Identify which cell holds the provided text, then report its (X, Y) central coordinate. 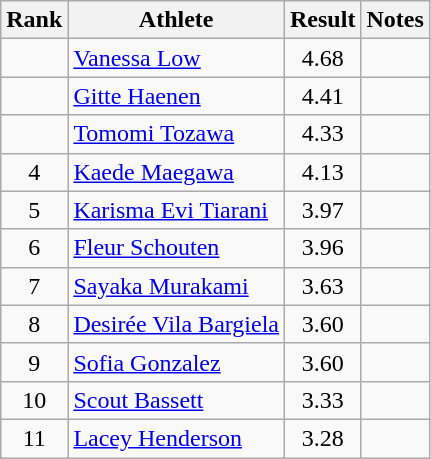
9 (34, 362)
Scout Bassett (176, 400)
Karisma Evi Tiarani (176, 210)
Athlete (176, 20)
Vanessa Low (176, 58)
3.33 (323, 400)
Tomomi Tozawa (176, 134)
Fleur Schouten (176, 248)
3.28 (323, 438)
Sayaka Murakami (176, 286)
4.13 (323, 172)
4.68 (323, 58)
11 (34, 438)
Gitte Haenen (176, 96)
6 (34, 248)
Result (323, 20)
4 (34, 172)
Desirée Vila Bargiela (176, 324)
4.41 (323, 96)
10 (34, 400)
3.96 (323, 248)
5 (34, 210)
7 (34, 286)
Rank (34, 20)
8 (34, 324)
Sofia Gonzalez (176, 362)
4.33 (323, 134)
Kaede Maegawa (176, 172)
Notes (395, 20)
3.97 (323, 210)
3.63 (323, 286)
Lacey Henderson (176, 438)
